Identify which cell holds the provided text, then report its [X, Y] central coordinate. 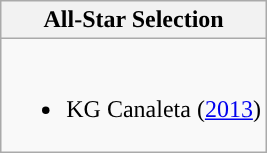
KG Canaleta (2013) [134, 96]
All-Star Selection [134, 20]
